Search for the cell housing the specified text and yield its [x, y] center coordinate. 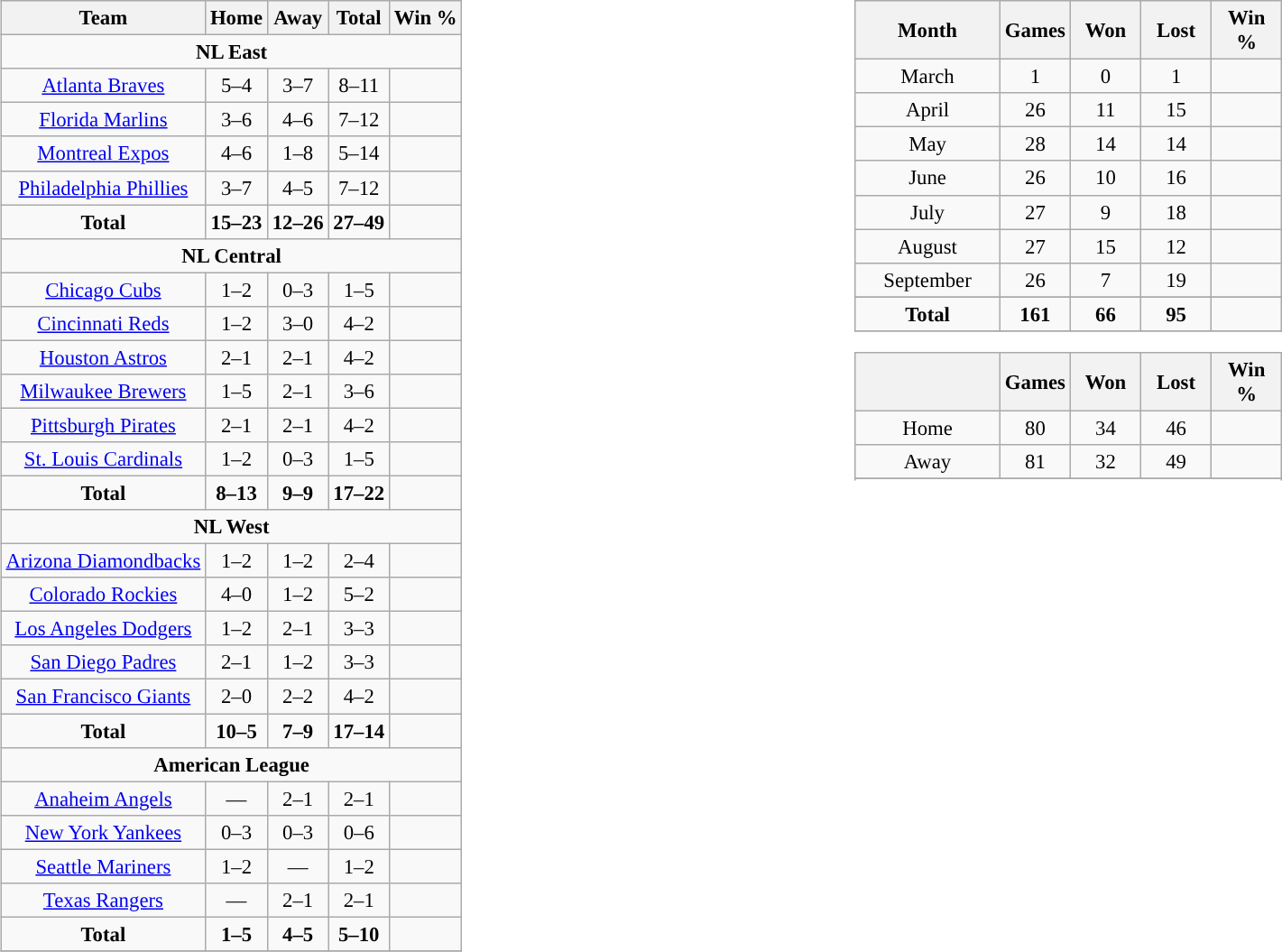
Team [103, 18]
American League [231, 764]
Cincinnati Reds [103, 323]
10 [1105, 178]
4–0 [236, 595]
2–4 [359, 561]
April [927, 110]
Milwaukee Brewers [103, 392]
May [927, 144]
Colorado Rockies [103, 595]
66 [1105, 314]
July [927, 212]
12–26 [298, 222]
San Diego Padres [103, 662]
8–13 [236, 493]
9–9 [298, 493]
15–23 [236, 222]
17–22 [359, 493]
September [927, 280]
7 [1105, 280]
Houston Astros [103, 357]
0–6 [359, 832]
Seattle Mariners [103, 866]
16 [1176, 178]
Atlanta Braves [103, 86]
2–0 [236, 697]
June [927, 178]
Month [927, 31]
Montreal Expos [103, 153]
28 [1035, 144]
161 [1035, 314]
10–5 [236, 730]
NL Central [231, 255]
5–14 [359, 153]
8–11 [359, 86]
Philadelphia Phillies [103, 188]
St. Louis Cardinals [103, 459]
Arizona Diamondbacks [103, 561]
Chicago Cubs [103, 290]
32 [1105, 462]
0 [1105, 77]
Los Angeles Dodgers [103, 629]
46 [1176, 428]
5–2 [359, 595]
9 [1105, 212]
27–49 [359, 222]
San Francisco Giants [103, 697]
81 [1035, 462]
Florida Marlins [103, 120]
1–8 [298, 153]
11 [1105, 110]
49 [1176, 462]
5–4 [236, 86]
19 [1176, 280]
95 [1176, 314]
34 [1105, 428]
NL East [231, 52]
80 [1035, 428]
NL West [231, 527]
Anaheim Angels [103, 799]
March [927, 77]
August [927, 246]
2–2 [298, 697]
5–10 [359, 934]
18 [1176, 212]
17–14 [359, 730]
Texas Rangers [103, 900]
New York Yankees [103, 832]
7–9 [298, 730]
Pittsburgh Pirates [103, 425]
12 [1176, 246]
3–0 [298, 323]
